Identify which cell holds the provided text, then report its (x, y) central coordinate. 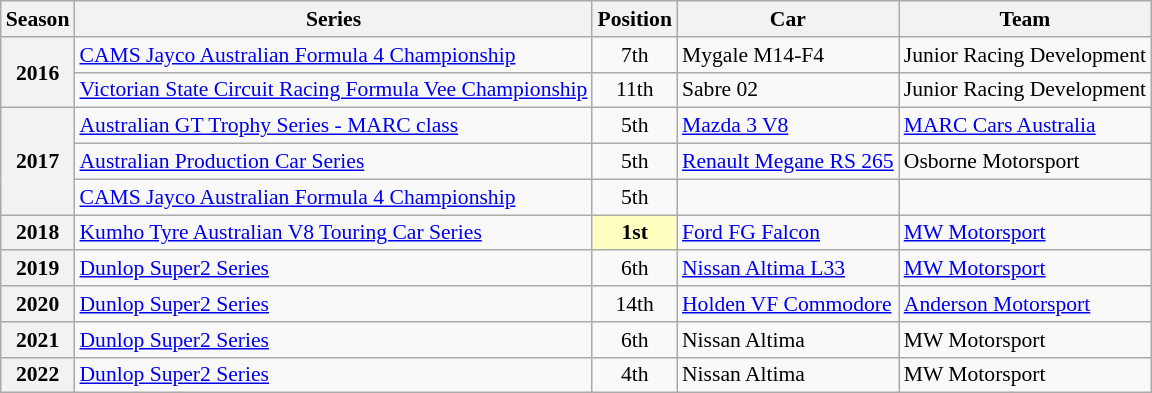
Mazda 3 V8 (788, 126)
7th (634, 55)
Team (1025, 19)
Australian Production Car Series (333, 162)
2022 (38, 375)
14th (634, 304)
4th (634, 375)
Renault Megane RS 265 (788, 162)
2017 (38, 162)
Osborne Motorsport (1025, 162)
Anderson Motorsport (1025, 304)
11th (634, 90)
Ford FG Falcon (788, 233)
Series (333, 19)
Car (788, 19)
2021 (38, 340)
2018 (38, 233)
Position (634, 19)
Season (38, 19)
1st (634, 233)
Kumho Tyre Australian V8 Touring Car Series (333, 233)
2016 (38, 72)
MARC Cars Australia (1025, 126)
Nissan Altima L33 (788, 269)
Holden VF Commodore (788, 304)
Mygale M14-F4 (788, 55)
2019 (38, 269)
2020 (38, 304)
Victorian State Circuit Racing Formula Vee Championship (333, 90)
Sabre 02 (788, 90)
Australian GT Trophy Series - MARC class (333, 126)
